Scan for the cell matching the given text and deliver its [X, Y] coordinate at center. 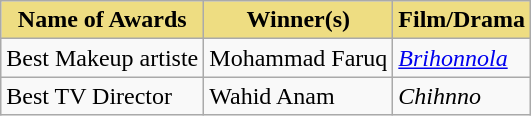
Best Makeup artiste [102, 58]
Winner(s) [298, 20]
Mohammad Faruq [298, 58]
Brihonnola [462, 58]
Wahid Anam [298, 96]
Chihnno [462, 96]
Best TV Director [102, 96]
Film/Drama [462, 20]
Name of Awards [102, 20]
